Capture the cell that displays the provided text and extract its (x, y) central coordinate. 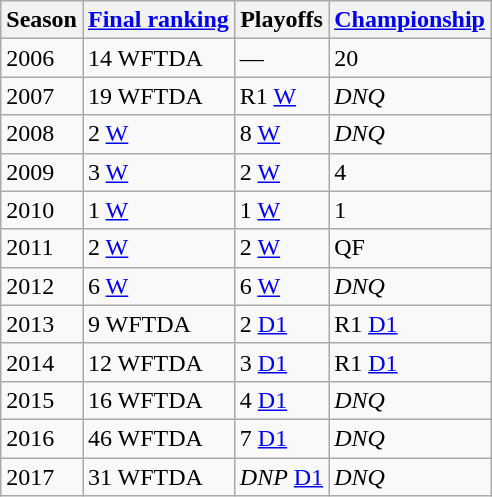
2014 (42, 362)
4 (410, 172)
Championship (410, 20)
Season (42, 20)
3 W (158, 172)
2009 (42, 172)
46 WFTDA (158, 438)
2008 (42, 134)
16 WFTDA (158, 400)
2016 (42, 438)
12 WFTDA (158, 362)
20 (410, 58)
8 W (281, 134)
2011 (42, 248)
19 WFTDA (158, 96)
Playoffs (281, 20)
Final ranking (158, 20)
1 (410, 210)
2017 (42, 477)
14 WFTDA (158, 58)
2 D1 (281, 324)
2010 (42, 210)
31 WFTDA (158, 477)
4 D1 (281, 400)
7 D1 (281, 438)
2012 (42, 286)
— (281, 58)
QF (410, 248)
2013 (42, 324)
9 WFTDA (158, 324)
3 D1 (281, 362)
DNP D1 (281, 477)
2015 (42, 400)
R1 W (281, 96)
2006 (42, 58)
2007 (42, 96)
